Find where the given text appears and provide that cell's center as (x, y) coordinate. 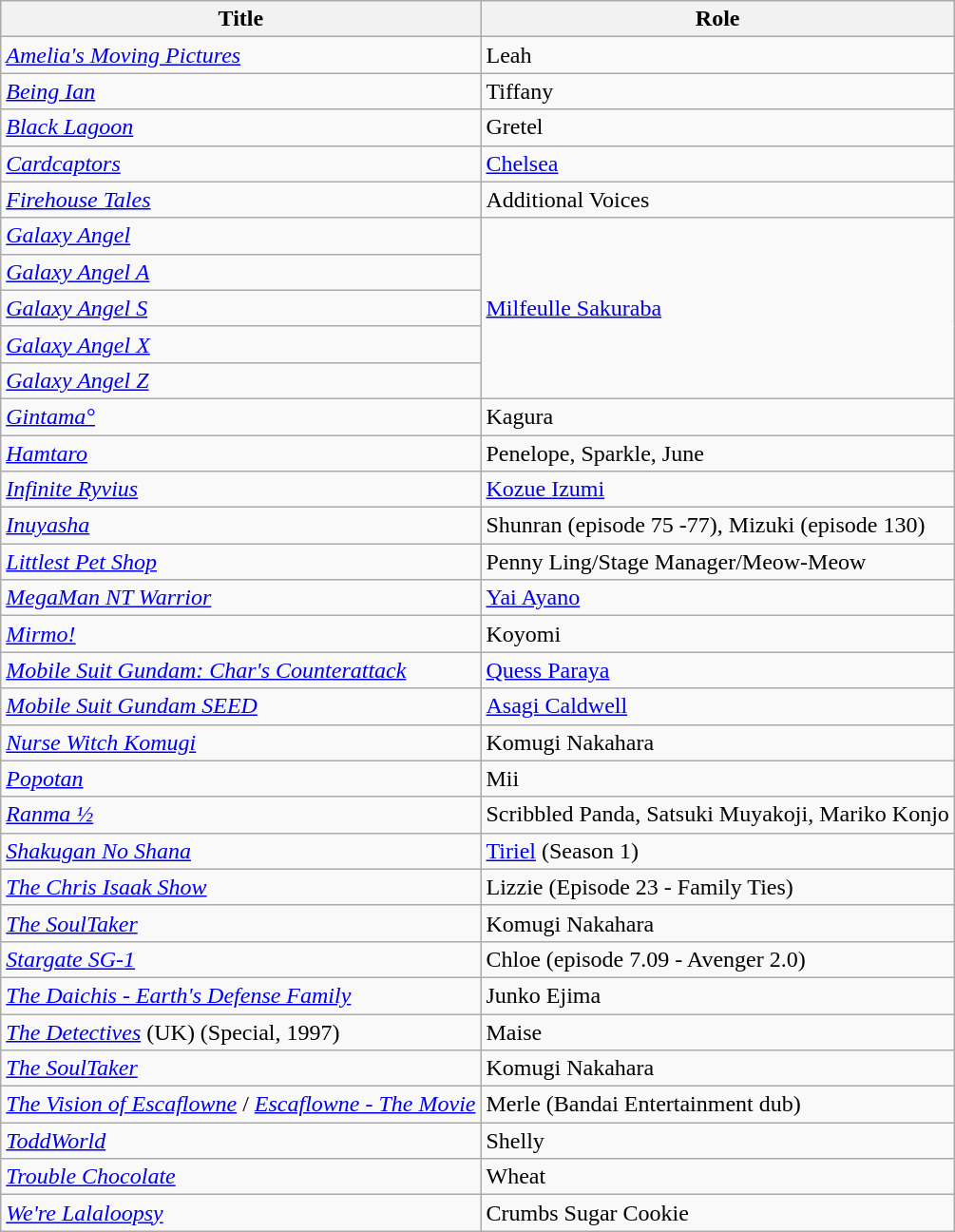
The Vision of Escaflowne / Escaflowne - The Movie (241, 1105)
Galaxy Angel S (241, 308)
Penny Ling/Stage Manager/Meow-Meow (717, 562)
Lizzie (Episode 23 - Family Ties) (717, 887)
Galaxy Angel Z (241, 380)
Mirmo! (241, 634)
Mii (717, 779)
Additional Voices (717, 200)
Inuyasha (241, 526)
The Chris Isaak Show (241, 887)
The Detectives (UK) (Special, 1997) (241, 1031)
Tiriel (Season 1) (717, 851)
Milfeulle Sakuraba (717, 308)
Asagi Caldwell (717, 706)
Shelly (717, 1141)
Scribbled Panda, Satsuki Muyakoji, Mariko Konjo (717, 815)
Mobile Suit Gundam: Char's Counterattack (241, 670)
Infinite Ryvius (241, 490)
Wheat (717, 1177)
Being Ian (241, 91)
Shunran (episode 75 -77), Mizuki (episode 130) (717, 526)
Kozue Izumi (717, 490)
Black Lagoon (241, 127)
Yai Ayano (717, 598)
Ranma ½ (241, 815)
MegaMan NT Warrior (241, 598)
Tiffany (717, 91)
Trouble Chocolate (241, 1177)
Galaxy Angel A (241, 272)
Quess Paraya (717, 670)
Merle (Bandai Entertainment dub) (717, 1105)
Galaxy Angel (241, 236)
Leah (717, 55)
Gretel (717, 127)
Shakugan No Shana (241, 851)
We're Lalaloopsy (241, 1213)
Role (717, 19)
Firehouse Tales (241, 200)
Title (241, 19)
Koyomi (717, 634)
Crumbs Sugar Cookie (717, 1213)
Amelia's Moving Pictures (241, 55)
Chelsea (717, 164)
Cardcaptors (241, 164)
ToddWorld (241, 1141)
Penelope, Sparkle, June (717, 453)
Gintama° (241, 416)
Mobile Suit Gundam SEED (241, 706)
Kagura (717, 416)
Littlest Pet Shop (241, 562)
Galaxy Angel X (241, 344)
Maise (717, 1031)
Stargate SG-1 (241, 959)
Hamtaro (241, 453)
The Daichis - Earth's Defense Family (241, 995)
Nurse Witch Komugi (241, 742)
Junko Ejima (717, 995)
Chloe (episode 7.09 - Avenger 2.0) (717, 959)
Popotan (241, 779)
